From the cell containing the given text, extract its center point as (X, Y) coordinate. 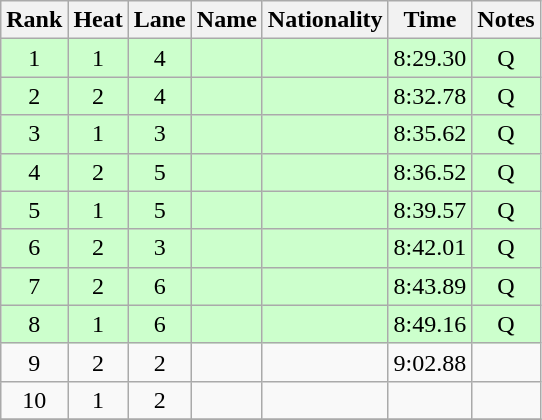
7 (34, 286)
8:35.62 (430, 134)
8:29.30 (430, 58)
Lane (160, 20)
8:36.52 (430, 172)
Heat (98, 20)
10 (34, 400)
9:02.88 (430, 362)
8:43.89 (430, 286)
Time (430, 20)
Name (226, 20)
Nationality (325, 20)
9 (34, 362)
8:39.57 (430, 210)
Notes (506, 20)
8:42.01 (430, 248)
8 (34, 324)
8:32.78 (430, 96)
8:49.16 (430, 324)
Rank (34, 20)
